From the cell containing the given text, extract its center point as (x, y) coordinate. 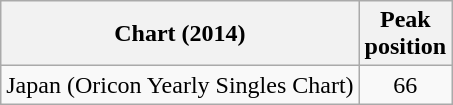
Japan (Oricon Yearly Singles Chart) (180, 85)
66 (405, 85)
Chart (2014) (180, 34)
Peakposition (405, 34)
